Extract the (X, Y) coordinate from the center of the cell holding the provided text.  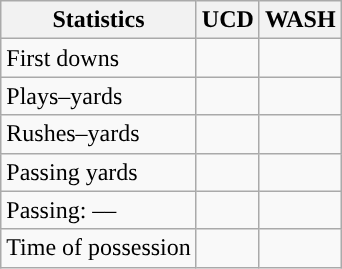
Plays–yards (99, 96)
Passing: –– (99, 210)
UCD (228, 20)
Statistics (99, 20)
WASH (300, 20)
Passing yards (99, 172)
First downs (99, 58)
Time of possession (99, 248)
Rushes–yards (99, 134)
